Identify which cell holds the provided text, then report its (x, y) central coordinate. 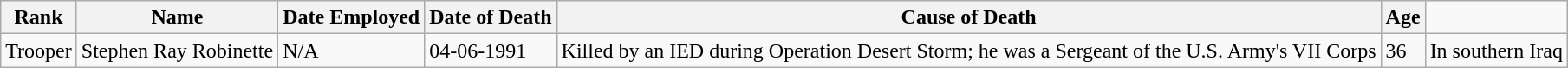
In southern Iraq (1496, 51)
N/A (352, 51)
Name (177, 17)
36 (1402, 51)
04-06-1991 (491, 51)
Date of Death (491, 17)
Age (1402, 17)
Killed by an IED during Operation Desert Storm; he was a Sergeant of the U.S. Army's VII Corps (969, 51)
Stephen Ray Robinette (177, 51)
Date Employed (352, 17)
Trooper (39, 51)
Cause of Death (969, 17)
Rank (39, 17)
